Return (X, Y) of the center of cell containing provided text 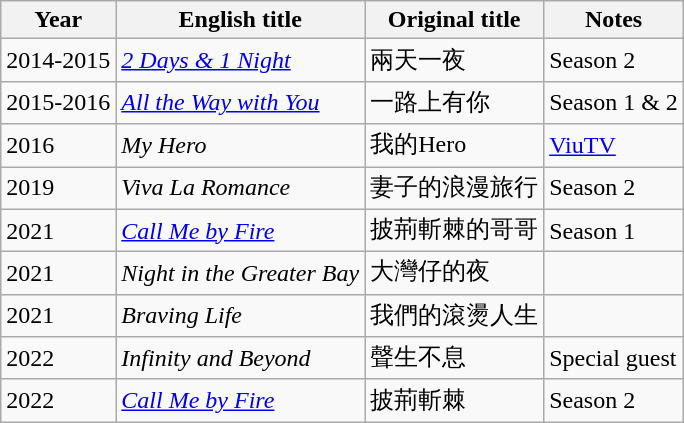
English title (240, 20)
披荊斬棘 (454, 400)
一路上有你 (454, 102)
我的Hero (454, 146)
Infinity and Beyond (240, 358)
兩天一夜 (454, 60)
2019 (58, 188)
2014-2015 (58, 60)
Braving Life (240, 316)
聲生不息 (454, 358)
妻子的浪漫旅行 (454, 188)
2 Days & 1 Night (240, 60)
Notes (614, 20)
Viva La Romance (240, 188)
Year (58, 20)
我們的滾燙人生 (454, 316)
披荊斬棘的哥哥 (454, 230)
My Hero (240, 146)
2016 (58, 146)
Original title (454, 20)
ViuTV (614, 146)
Night in the Greater Bay (240, 274)
2015-2016 (58, 102)
大灣仔的夜 (454, 274)
Season 1 (614, 230)
Special guest (614, 358)
All the Way with You (240, 102)
Season 1 & 2 (614, 102)
